Return (X, Y) of the center of cell containing provided text 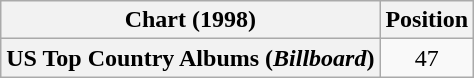
US Top Country Albums (Billboard) (190, 58)
Chart (1998) (190, 20)
47 (427, 58)
Position (427, 20)
